Locate the cell with the specified text and output its [x, y] center coordinate. 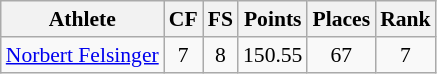
FS [220, 19]
Rank [406, 19]
Norbert Felsinger [82, 55]
CF [184, 19]
150.55 [272, 55]
8 [220, 55]
Places [341, 19]
Points [272, 19]
67 [341, 55]
Athlete [82, 19]
